Identify which cell holds the provided text, then report its (X, Y) central coordinate. 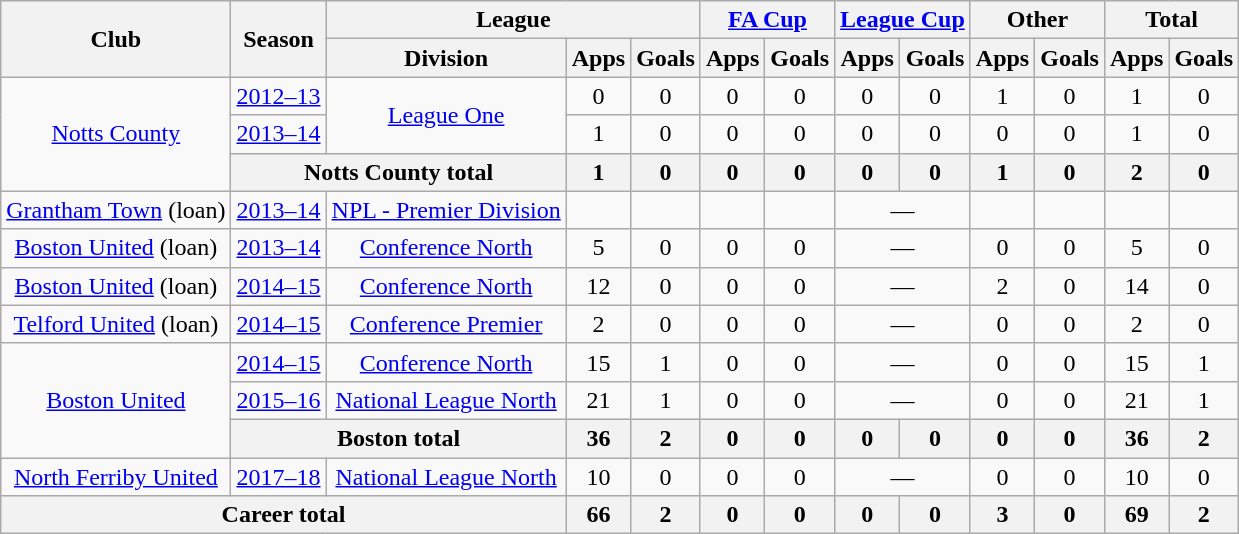
League One (446, 115)
FA Cup (767, 20)
66 (598, 515)
Club (116, 39)
Telford United (loan) (116, 324)
69 (1136, 515)
League (513, 20)
North Ferriby United (116, 477)
League Cup (903, 20)
Total (1171, 20)
14 (1136, 286)
3 (1002, 515)
Grantham Town (loan) (116, 210)
Season (278, 39)
2015–16 (278, 400)
Career total (284, 515)
Boston United (116, 400)
Division (446, 58)
2017–18 (278, 477)
Boston total (398, 438)
12 (598, 286)
NPL - Premier Division (446, 210)
Other (1037, 20)
Conference Premier (446, 324)
Notts County total (398, 172)
2012–13 (278, 96)
Notts County (116, 134)
